Pinpoint the cell where the given text exists, returning its [x, y] midpoint coordinate. 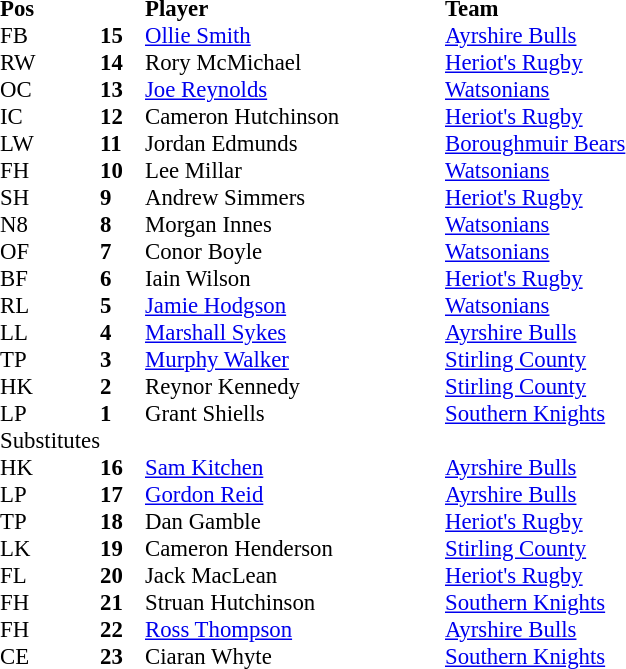
12 [122, 116]
FB [50, 36]
8 [122, 224]
18 [122, 522]
Grant Shiells [295, 414]
Joe Reynolds [295, 90]
Andrew Simmers [295, 198]
9 [122, 198]
N8 [50, 224]
22 [122, 630]
Rory McMichael [295, 62]
RW [50, 62]
1 [122, 414]
Ross Thompson [295, 630]
LW [50, 144]
Ollie Smith [295, 36]
Marshall Sykes [295, 332]
Murphy Walker [295, 360]
7 [122, 252]
13 [122, 90]
Dan Gamble [295, 522]
OF [50, 252]
Morgan Innes [295, 224]
11 [122, 144]
Lee Millar [295, 170]
Jamie Hodgson [295, 306]
FL [50, 576]
Iain Wilson [295, 278]
LL [50, 332]
RL [50, 306]
3 [122, 360]
OC [50, 90]
6 [122, 278]
IC [50, 116]
4 [122, 332]
Cameron Hutchinson [295, 116]
20 [122, 576]
SH [50, 198]
Substitutes [50, 440]
10 [122, 170]
21 [122, 602]
14 [122, 62]
LK [50, 548]
Jack MacLean [295, 576]
5 [122, 306]
2 [122, 386]
Gordon Reid [295, 494]
Reynor Kennedy [295, 386]
Sam Kitchen [295, 468]
Struan Hutchinson [295, 602]
BF [50, 278]
16 [122, 468]
Cameron Henderson [295, 548]
19 [122, 548]
17 [122, 494]
Jordan Edmunds [295, 144]
Conor Boyle [295, 252]
15 [122, 36]
